Determine the (x, y) coordinate at the center of the cell enclosing the given text.  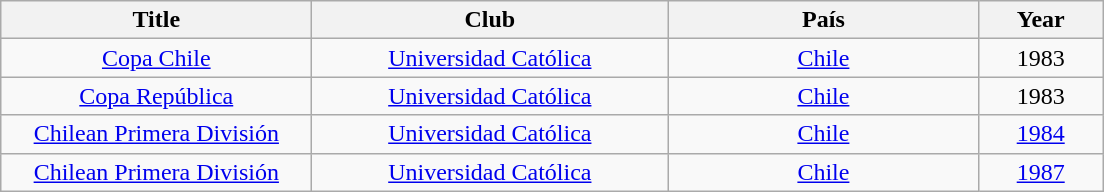
Title (156, 20)
Copa Chile (156, 58)
1984 (1041, 134)
Club (490, 20)
Year (1041, 20)
Copa República (156, 96)
País (824, 20)
1987 (1041, 172)
